Determine the (x, y) coordinate at the center of the cell enclosing the given text.  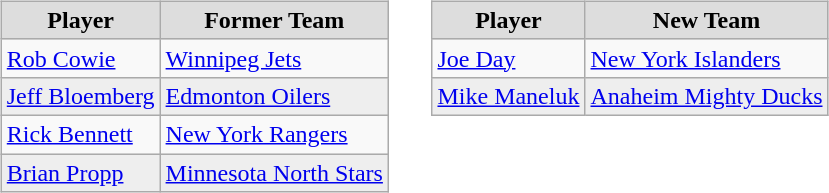
New York Rangers (274, 134)
Rick Bennett (80, 134)
New Team (706, 20)
Rob Cowie (80, 58)
New York Islanders (706, 58)
Former Team (274, 20)
Mike Maneluk (508, 96)
Jeff Bloemberg (80, 96)
Brian Propp (80, 173)
Winnipeg Jets (274, 58)
Minnesota North Stars (274, 173)
Edmonton Oilers (274, 96)
Joe Day (508, 58)
Anaheim Mighty Ducks (706, 96)
